Provide the [X, Y] coordinate of the cell's center where the given text is located.  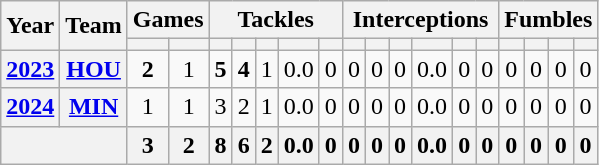
MIN [94, 107]
Games [168, 20]
6 [244, 145]
Interceptions [420, 20]
Team [94, 26]
Tackles [276, 20]
2023 [30, 69]
5 [220, 69]
Year [30, 26]
4 [244, 69]
HOU [94, 69]
2024 [30, 107]
Fumbles [548, 20]
8 [220, 145]
